Find where the given text appears and provide that cell's center as [X, Y] coordinate. 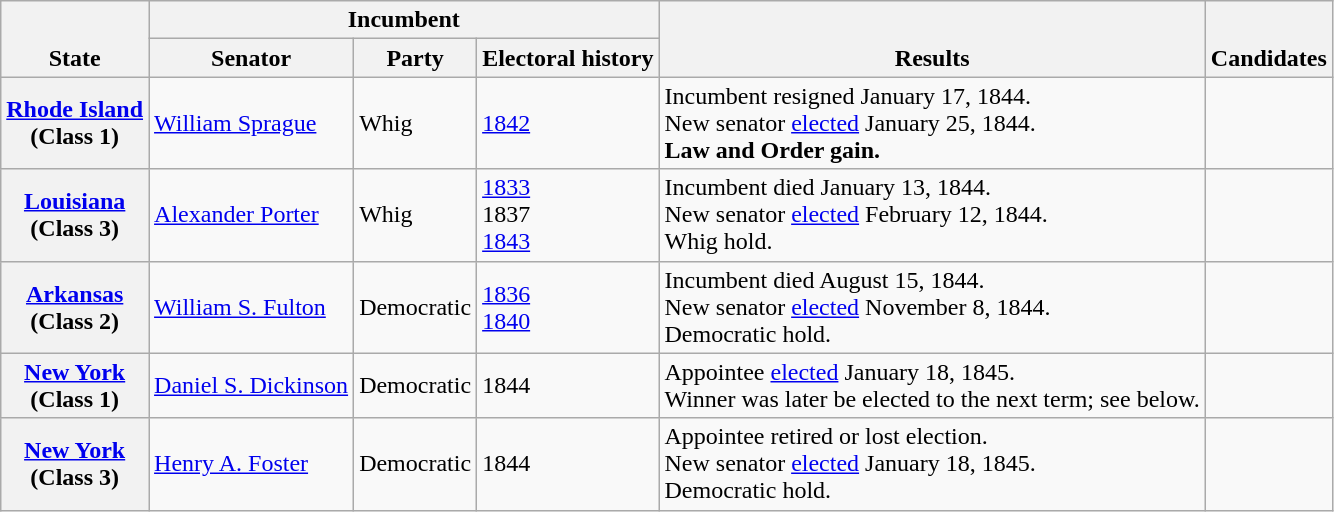
Candidates [1268, 39]
1842 [568, 123]
Appointee elected January 18, 1845.Winner was later be elected to the next term; see below. [932, 386]
Incumbent resigned January 17, 1844.New senator elected January 25, 1844.Law and Order gain. [932, 123]
Incumbent died August 15, 1844.New senator elected November 8, 1844.Democratic hold. [932, 307]
William S. Fulton [252, 307]
Henry A. Foster [252, 464]
1833 1837 1843 [568, 215]
William Sprague [252, 123]
State [75, 39]
Rhode Island(Class 1) [75, 123]
Alexander Porter [252, 215]
Daniel S. Dickinson [252, 386]
Electoral history [568, 58]
New York(Class 3) [75, 464]
Louisiana(Class 3) [75, 215]
Arkansas(Class 2) [75, 307]
Incumbent died January 13, 1844.New senator elected February 12, 1844.Whig hold. [932, 215]
New York(Class 1) [75, 386]
Party [416, 58]
Results [932, 39]
Senator [252, 58]
Appointee retired or lost election.New senator elected January 18, 1845.Democratic hold. [932, 464]
Incumbent [404, 20]
1836 1840 [568, 307]
